From the cell containing the given text, extract its center point as (X, Y) coordinate. 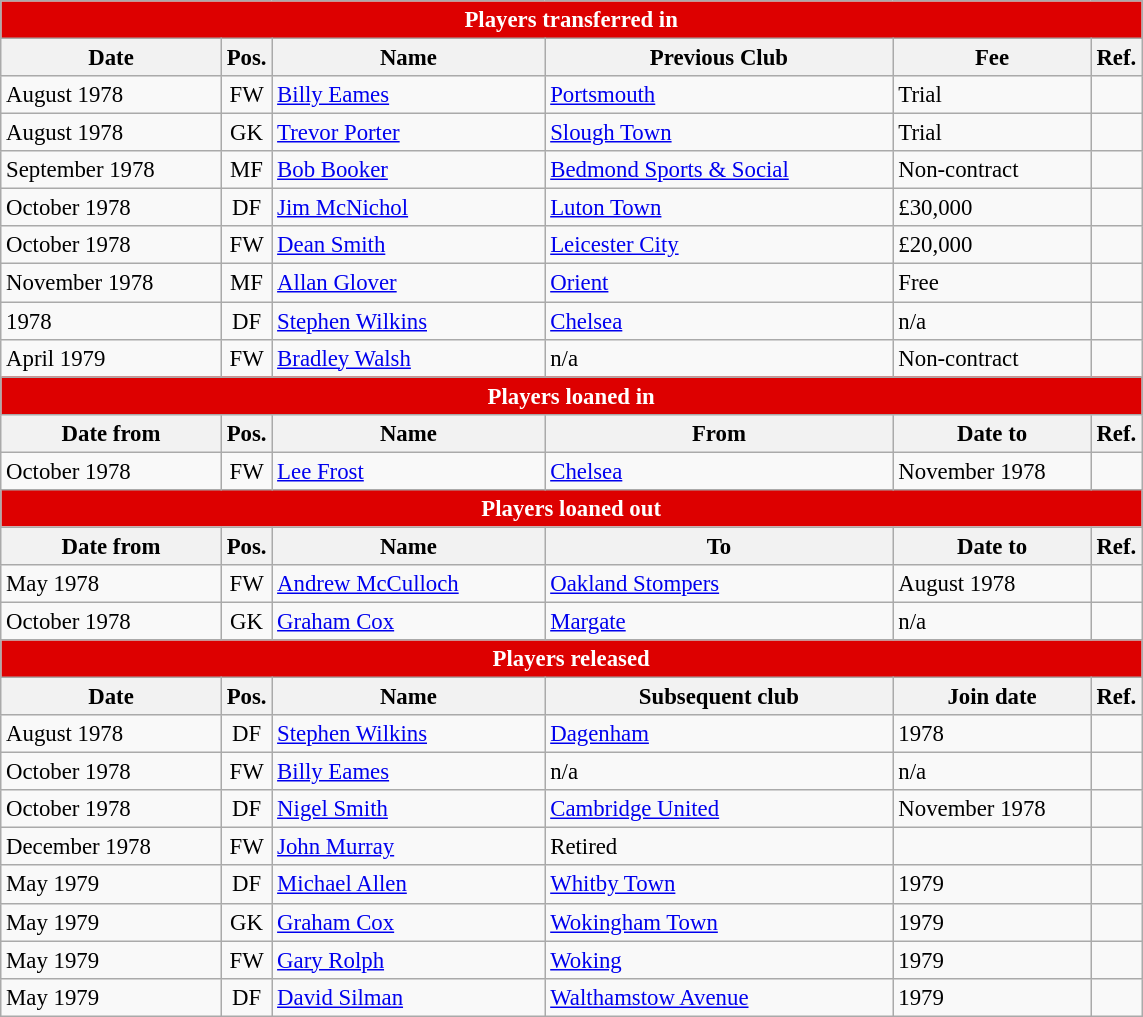
Players loaned out (572, 509)
John Murray (408, 847)
Jim McNichol (408, 208)
Allan Glover (408, 283)
April 1979 (112, 358)
Oakland Stompers (719, 584)
Fee (992, 58)
Trevor Porter (408, 133)
Lee Frost (408, 471)
Retired (719, 847)
£30,000 (992, 208)
Subsequent club (719, 697)
Gary Rolph (408, 960)
Wokingham Town (719, 922)
Margate (719, 621)
Nigel Smith (408, 809)
Leicester City (719, 245)
Dagenham (719, 734)
Free (992, 283)
Woking (719, 960)
Players transferred in (572, 20)
Bedmond Sports & Social (719, 170)
Slough Town (719, 133)
Bradley Walsh (408, 358)
Players released (572, 659)
Orient (719, 283)
Andrew McCulloch (408, 584)
£20,000 (992, 245)
Michael Allen (408, 885)
Join date (992, 697)
Luton Town (719, 208)
To (719, 546)
Cambridge United (719, 809)
May 1978 (112, 584)
David Silman (408, 997)
Previous Club (719, 58)
September 1978 (112, 170)
Whitby Town (719, 885)
Portsmouth (719, 95)
From (719, 433)
Bob Booker (408, 170)
Players loaned in (572, 396)
December 1978 (112, 847)
Walthamstow Avenue (719, 997)
Dean Smith (408, 245)
